Extract the [X, Y] coordinate from the center of the cell holding the provided text.  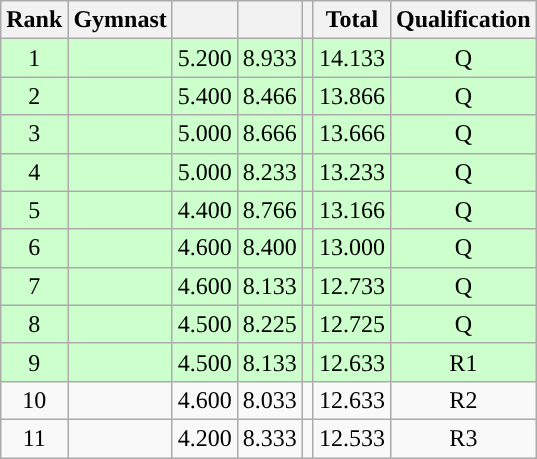
13.166 [352, 210]
8.400 [270, 248]
R3 [464, 438]
12.533 [352, 438]
R1 [464, 362]
8.233 [270, 172]
8.666 [270, 134]
8.225 [270, 324]
3 [34, 134]
12.725 [352, 324]
4.400 [204, 210]
8.333 [270, 438]
Qualification [464, 20]
5.200 [204, 58]
6 [34, 248]
13.666 [352, 134]
8.033 [270, 400]
R2 [464, 400]
10 [34, 400]
Rank [34, 20]
14.133 [352, 58]
11 [34, 438]
12.733 [352, 286]
Gymnast [120, 20]
4.200 [204, 438]
2 [34, 96]
13.233 [352, 172]
13.866 [352, 96]
5.400 [204, 96]
8.766 [270, 210]
8 [34, 324]
8.466 [270, 96]
4 [34, 172]
9 [34, 362]
1 [34, 58]
8.933 [270, 58]
13.000 [352, 248]
5 [34, 210]
7 [34, 286]
Total [352, 20]
